Return (X, Y) of the center of cell containing provided text 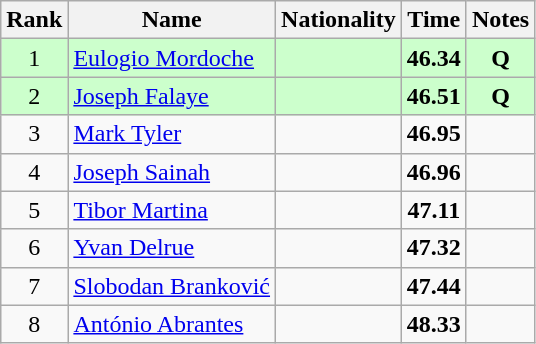
Joseph Falaye (172, 96)
2 (34, 96)
46.95 (434, 134)
47.32 (434, 248)
7 (34, 286)
46.51 (434, 96)
47.44 (434, 286)
Eulogio Mordoche (172, 58)
Rank (34, 20)
3 (34, 134)
Nationality (339, 20)
Joseph Sainah (172, 172)
1 (34, 58)
46.34 (434, 58)
48.33 (434, 324)
António Abrantes (172, 324)
Tibor Martina (172, 210)
Notes (500, 20)
Name (172, 20)
4 (34, 172)
Time (434, 20)
6 (34, 248)
8 (34, 324)
Slobodan Branković (172, 286)
Mark Tyler (172, 134)
46.96 (434, 172)
47.11 (434, 210)
Yvan Delrue (172, 248)
5 (34, 210)
